For the text-containing cell, return its midpoint in (x, y) coordinate format. 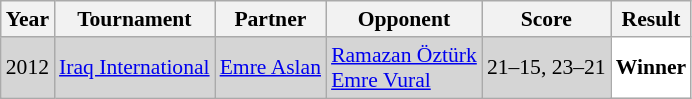
Ramazan Öztürk Emre Vural (404, 68)
Tournament (134, 19)
Partner (270, 19)
Result (652, 19)
Year (28, 19)
2012 (28, 68)
Winner (652, 68)
Opponent (404, 19)
21–15, 23–21 (546, 68)
Iraq International (134, 68)
Score (546, 19)
Emre Aslan (270, 68)
